From the cell containing the given text, extract its center point as (x, y) coordinate. 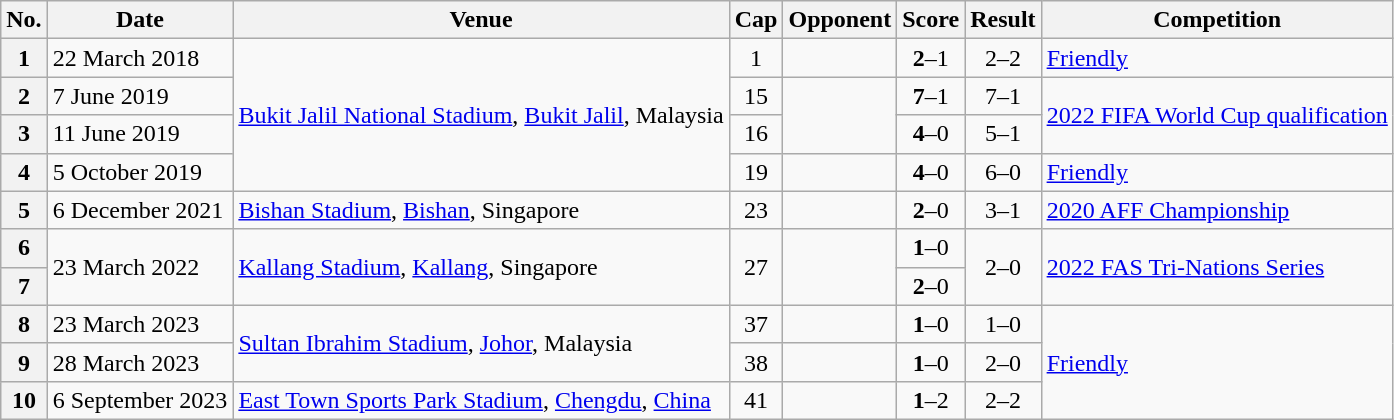
3 (24, 134)
16 (756, 134)
38 (756, 362)
6–0 (1003, 172)
Result (1003, 20)
8 (24, 324)
2022 FAS Tri-Nations Series (1217, 267)
37 (756, 324)
2020 AFF Championship (1217, 210)
Date (140, 20)
28 March 2023 (140, 362)
Bukit Jalil National Stadium, Bukit Jalil, Malaysia (481, 115)
No. (24, 20)
Sultan Ibrahim Stadium, Johor, Malaysia (481, 343)
7 (24, 286)
5–1 (1003, 134)
3–1 (1003, 210)
Kallang Stadium, Kallang, Singapore (481, 267)
East Town Sports Park Stadium, Chengdu, China (481, 400)
2–1 (931, 58)
27 (756, 267)
19 (756, 172)
2 (24, 96)
9 (24, 362)
6 (24, 248)
4 (24, 172)
23 March 2022 (140, 267)
5 October 2019 (140, 172)
Opponent (840, 20)
6 December 2021 (140, 210)
Score (931, 20)
15 (756, 96)
11 June 2019 (140, 134)
22 March 2018 (140, 58)
Cap (756, 20)
2022 FIFA World Cup qualification (1217, 115)
5 (24, 210)
10 (24, 400)
Competition (1217, 20)
7 June 2019 (140, 96)
23 March 2023 (140, 324)
6 September 2023 (140, 400)
41 (756, 400)
Bishan Stadium, Bishan, Singapore (481, 210)
1–2 (931, 400)
Venue (481, 20)
23 (756, 210)
